Capture the cell that displays the provided text and extract its (X, Y) central coordinate. 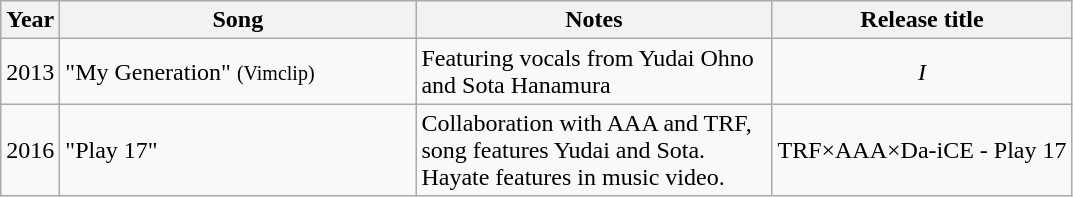
Release title (922, 20)
I (922, 72)
2013 (30, 72)
Featuring vocals from Yudai Ohno and Sota Hanamura (594, 72)
Song (238, 20)
Year (30, 20)
"My Generation" (Vimclip) (238, 72)
TRF×AAA×Da-iCE - Play 17 (922, 150)
2016 (30, 150)
Collaboration with AAA and TRF, song features Yudai and Sota. Hayate features in music video. (594, 150)
"Play 17" (238, 150)
Notes (594, 20)
